Identify which cell holds the provided text, then report its (X, Y) central coordinate. 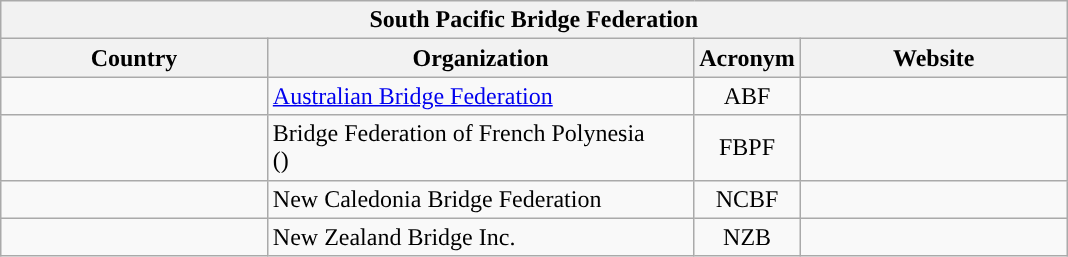
Acronym (748, 58)
Australian Bridge Federation (480, 96)
Country (134, 58)
FBPF (748, 148)
South Pacific Bridge Federation (534, 20)
ABF (748, 96)
Website (934, 58)
New Caledonia Bridge Federation (480, 199)
New Zealand Bridge Inc. (480, 237)
Bridge Federation of French Polynesia() (480, 148)
NCBF (748, 199)
NZB (748, 237)
Organization (480, 58)
